Capture the cell that displays the provided text and extract its (X, Y) central coordinate. 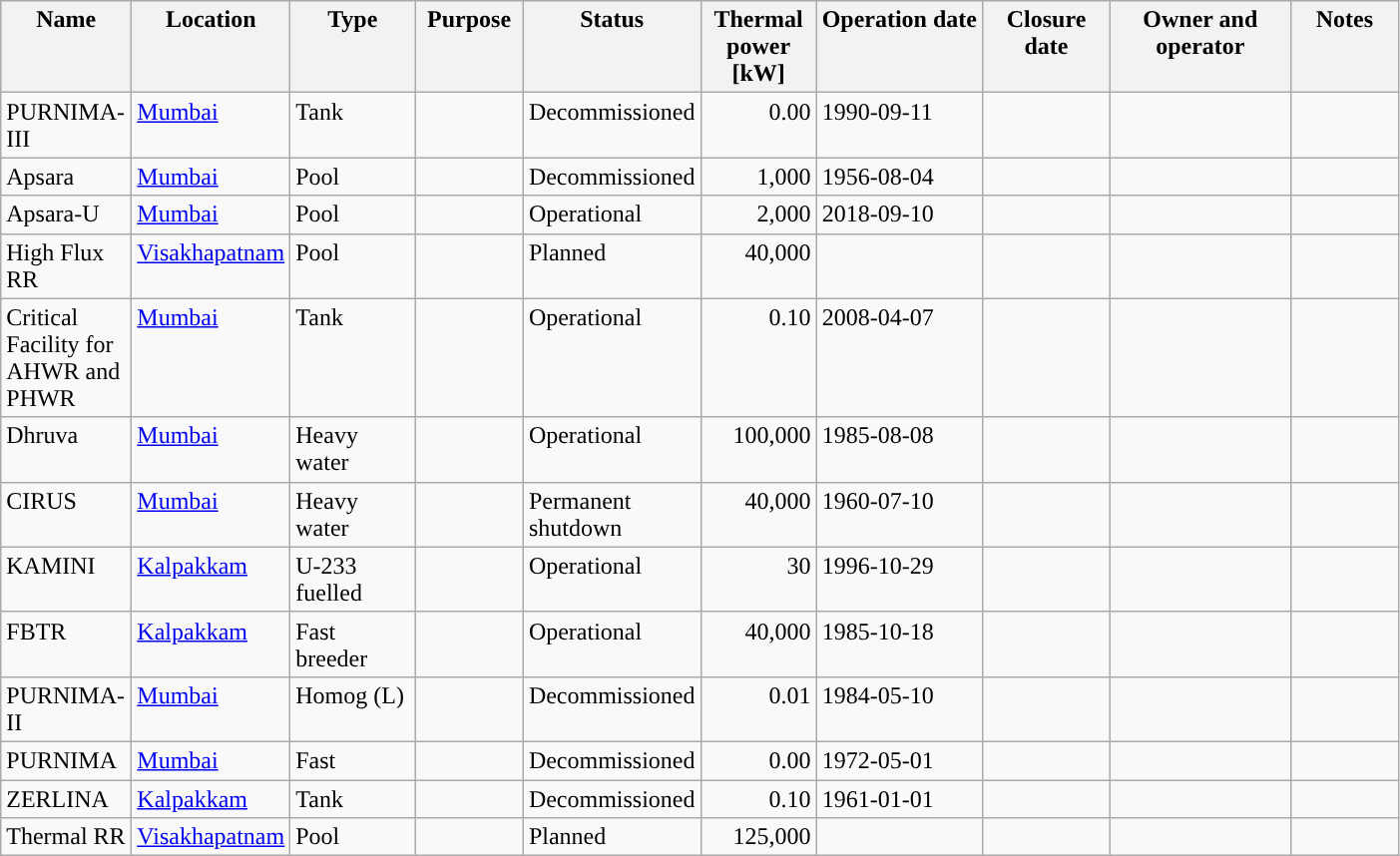
Apsara-U (66, 214)
CIRUS (66, 515)
Notes (1345, 47)
PURNIMA (66, 760)
30 (758, 579)
U-233 fuelled (353, 579)
Type (353, 47)
Permanent shutdown (612, 515)
Thermal power [kW] (758, 47)
1985-08-08 (899, 449)
FBTR (66, 644)
Critical Facility for AHWR and PHWR (66, 357)
Name (66, 47)
1972-05-01 (899, 760)
100,000 (758, 449)
1984-05-10 (899, 708)
Thermal RR (66, 837)
Purpose (469, 47)
Closure date (1046, 47)
2,000 (758, 214)
1960-07-10 (899, 515)
Homog (L) (353, 708)
1985-10-18 (899, 644)
1956-08-04 (899, 177)
PURNIMA-II (66, 708)
Fast breeder (353, 644)
1996-10-29 (899, 579)
Operation date (899, 47)
KAMINI (66, 579)
Owner and operator (1201, 47)
1961-01-01 (899, 799)
1,000 (758, 177)
Apsara (66, 177)
High Flux RR (66, 265)
2008-04-07 (899, 357)
2018-09-10 (899, 214)
Status (612, 47)
1990-09-11 (899, 126)
Dhruva (66, 449)
ZERLINA (66, 799)
Location (212, 47)
PURNIMA-III (66, 126)
125,000 (758, 837)
0.01 (758, 708)
Fast (353, 760)
